Locate the cell with the specified text and output its [x, y] center coordinate. 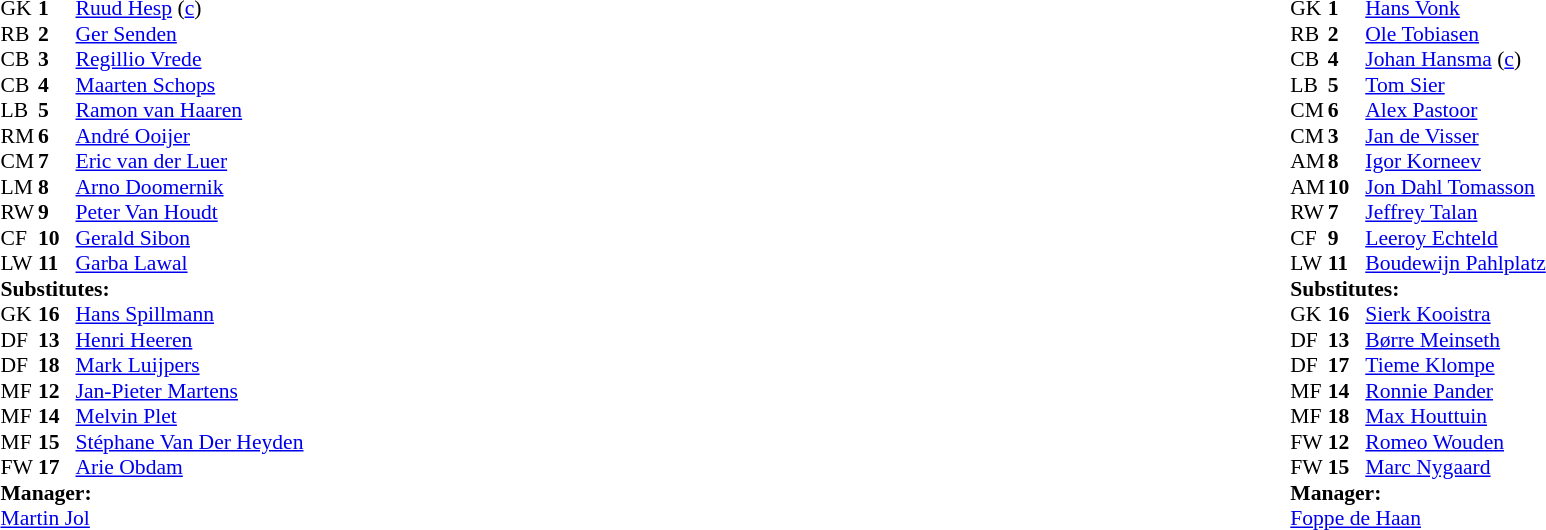
Jan-Pieter Martens [190, 391]
Tom Sier [1455, 85]
Leeroy Echteld [1455, 238]
Børre Meinseth [1455, 340]
André Ooijer [190, 136]
Arno Doomernik [190, 187]
Max Houttuin [1455, 417]
Sierk Kooistra [1455, 315]
RM [19, 136]
Jan de Visser [1455, 136]
Marc Nygaard [1455, 467]
Gerald Sibon [190, 238]
Garba Lawal [190, 263]
Henri Heeren [190, 340]
Arie Obdam [190, 467]
Hans Spillmann [190, 315]
Ger Senden [190, 34]
Ole Tobiasen [1455, 34]
Igor Korneev [1455, 161]
LM [19, 187]
Boudewijn Pahlplatz [1455, 263]
Mark Luijpers [190, 365]
Ronnie Pander [1455, 391]
Peter Van Houdt [190, 213]
Eric van der Luer [190, 161]
Regillio Vrede [190, 59]
Romeo Wouden [1455, 442]
Stéphane Van Der Heyden [190, 442]
Melvin Plet [190, 417]
Jeffrey Talan [1455, 213]
Tieme Klompe [1455, 365]
Jon Dahl Tomasson [1455, 187]
Ramon van Haaren [190, 111]
Alex Pastoor [1455, 111]
Johan Hansma (c) [1455, 59]
Maarten Schops [190, 85]
